Output the [X, Y] coordinate of the center of the cell containing the given text.  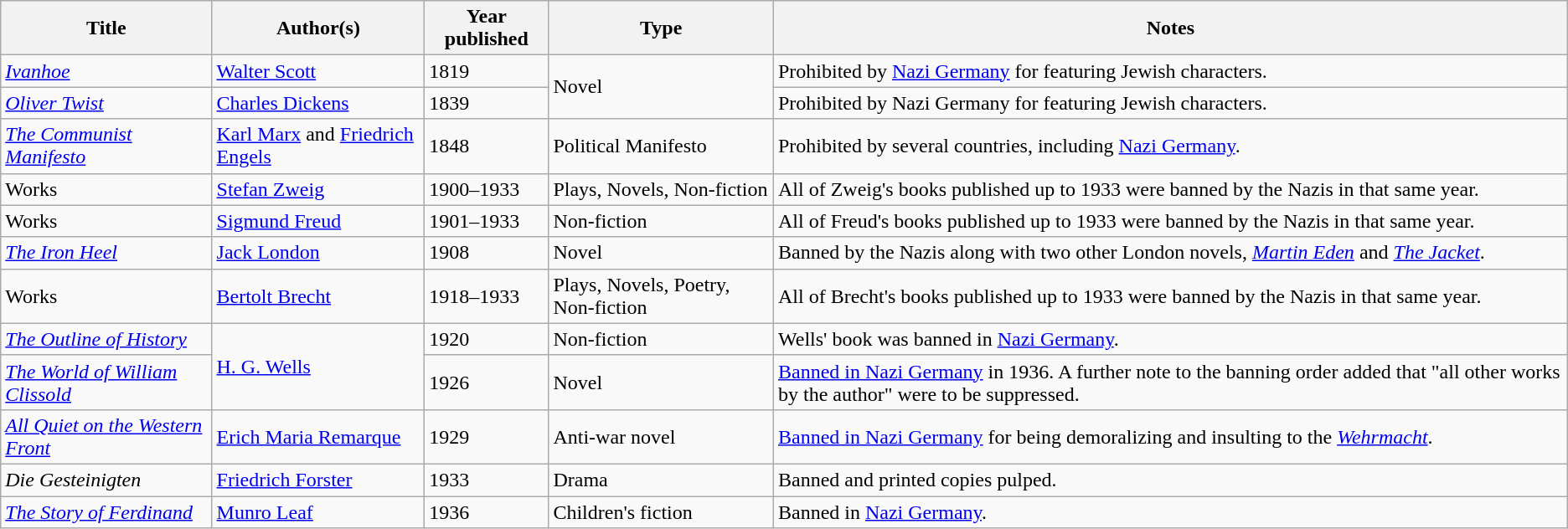
1848 [487, 146]
1920 [487, 339]
Title [106, 28]
Drama [662, 480]
1901–1933 [487, 221]
Children's fiction [662, 511]
Banned in Nazi Germany in 1936. A further note to the banning order added that "all other works by the author" were to be suppressed. [1170, 382]
The Story of Ferdinand [106, 511]
Munro Leaf [318, 511]
1929 [487, 437]
1933 [487, 480]
All of Zweig's books published up to 1933 were banned by the Nazis in that same year. [1170, 189]
All Quiet on the Western Front [106, 437]
Stefan Zweig [318, 189]
Erich Maria Remarque [318, 437]
All of Brecht's books published up to 1933 were banned by the Nazis in that same year. [1170, 296]
Die Gesteinigten [106, 480]
Friedrich Forster [318, 480]
Year published [487, 28]
1819 [487, 71]
1839 [487, 103]
Plays, Novels, Poetry, Non-fiction [662, 296]
Prohibited by several countries, including Nazi Germany. [1170, 146]
H. G. Wells [318, 367]
Bertolt Brecht [318, 296]
Oliver Twist [106, 103]
Karl Marx and Friedrich Engels [318, 146]
Ivanhoe [106, 71]
1918–1933 [487, 296]
1936 [487, 511]
Anti-war novel [662, 437]
All of Freud's books published up to 1933 were banned by the Nazis in that same year. [1170, 221]
The Outline of History [106, 339]
The Iron Heel [106, 253]
Jack London [318, 253]
Type [662, 28]
Banned and printed copies pulped. [1170, 480]
Banned in Nazi Germany for being demoralizing and insulting to the Wehrmacht. [1170, 437]
Political Manifesto [662, 146]
Sigmund Freud [318, 221]
Charles Dickens [318, 103]
Banned by the Nazis along with two other London novels, Martin Eden and The Jacket. [1170, 253]
The World of William Clissold [106, 382]
Plays, Novels, Non-fiction [662, 189]
Walter Scott [318, 71]
1900–1933 [487, 189]
Wells' book was banned in Nazi Germany. [1170, 339]
Author(s) [318, 28]
Banned in Nazi Germany. [1170, 511]
1908 [487, 253]
1926 [487, 382]
Notes [1170, 28]
The Communist Manifesto [106, 146]
